Determine the (x, y) coordinate at the center of the cell enclosing the given text.  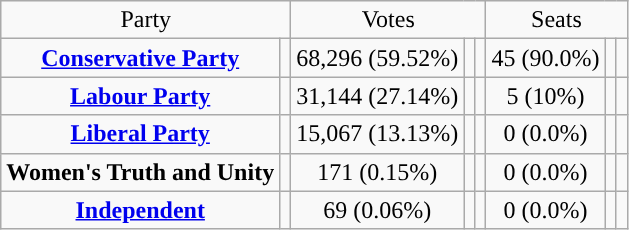
Women's Truth and Unity (140, 172)
Labour Party (140, 96)
Party (146, 20)
Seats (556, 20)
171 (0.15%) (378, 172)
45 (90.0%) (546, 58)
69 (0.06%) (378, 210)
68,296 (59.52%) (378, 58)
15,067 (13.13%) (378, 134)
31,144 (27.14%) (378, 96)
Independent (140, 210)
Votes (388, 20)
Conservative Party (140, 58)
5 (10%) (546, 96)
Liberal Party (140, 134)
